From the cell containing the given text, extract its center point as [X, Y] coordinate. 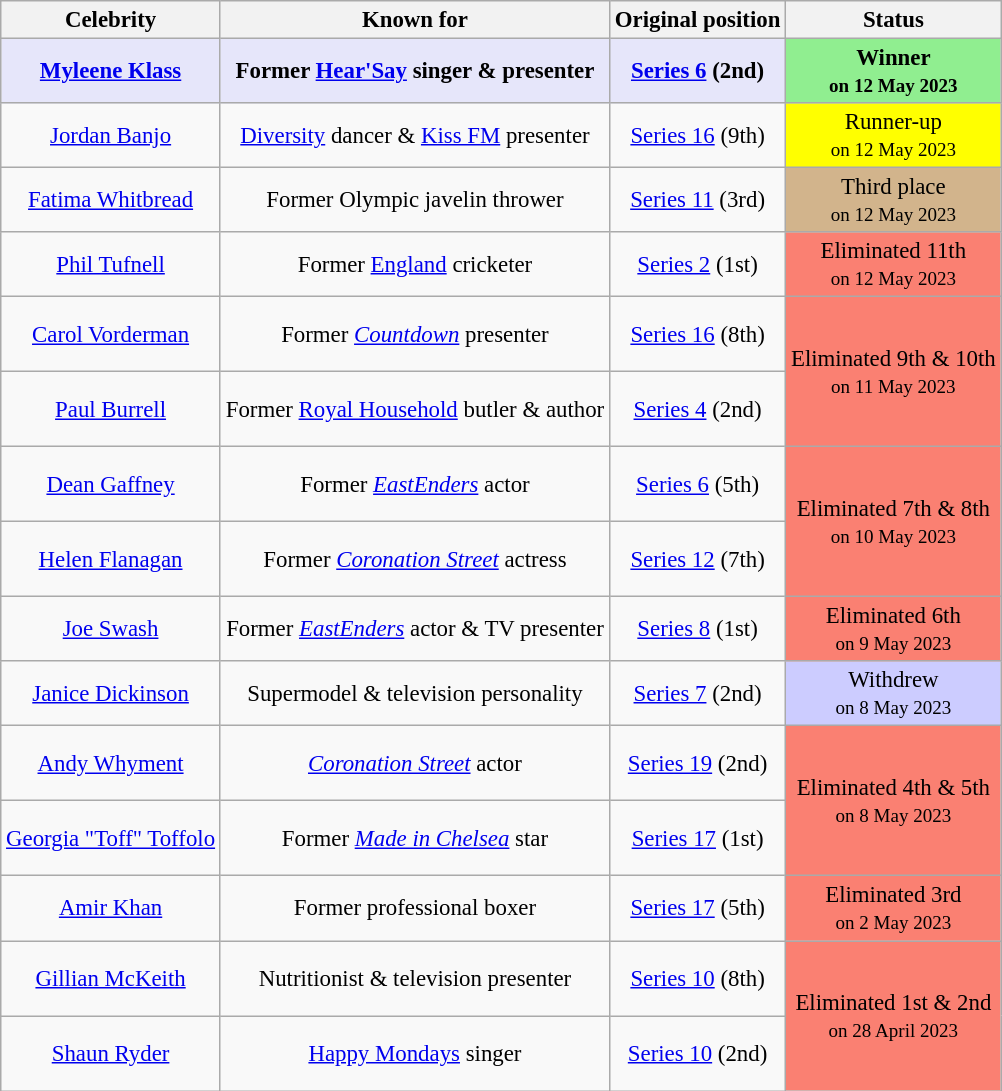
Former EastEnders actor & TV presenter [414, 630]
Third placeon 12 May 2023 [894, 200]
Former Royal Household butler & author [414, 410]
Eliminated 1st & 2ndon 28 April 2023 [894, 1016]
Series 8 (1st) [698, 630]
Former professional boxer [414, 908]
Former EastEnders actor [414, 484]
Series 16 (8th) [698, 334]
Series 11 (3rd) [698, 200]
Dean Gaffney [111, 484]
Series 10 (8th) [698, 978]
Nutritionist & television presenter [414, 978]
Helen Flanagan [111, 560]
Series 7 (2nd) [698, 694]
Eliminated 7th & 8thon 10 May 2023 [894, 522]
Supermodel & television personality [414, 694]
Gillian McKeith [111, 978]
Georgia "Toff" Toffolo [111, 838]
Celebrity [111, 20]
Joe Swash [111, 630]
Former Made in Chelsea star [414, 838]
Eliminated 3rdon 2 May 2023 [894, 908]
Jordan Banjo [111, 136]
Original position [698, 20]
Former Hear'Say singer & presenter [414, 72]
Series 6 (5th) [698, 484]
Former Countdown presenter [414, 334]
Series 4 (2nd) [698, 410]
Status [894, 20]
Series 17 (5th) [698, 908]
Carol Vorderman [111, 334]
Myleene Klass [111, 72]
Withdrewon 8 May 2023 [894, 694]
Runner-upon 12 May 2023 [894, 136]
Series 2 (1st) [698, 264]
Happy Mondays singer [414, 1054]
Series 6 (2nd) [698, 72]
Winneron 12 May 2023 [894, 72]
Janice Dickinson [111, 694]
Diversity dancer & Kiss FM presenter [414, 136]
Andy Whyment [111, 764]
Eliminated 4th & 5thon 8 May 2023 [894, 801]
Phil Tufnell [111, 264]
Series 19 (2nd) [698, 764]
Former Coronation Street actress [414, 560]
Eliminated 9th & 10thon 11 May 2023 [894, 372]
Coronation Street actor [414, 764]
Eliminated 11thon 12 May 2023 [894, 264]
Series 16 (9th) [698, 136]
Known for [414, 20]
Paul Burrell [111, 410]
Amir Khan [111, 908]
Series 12 (7th) [698, 560]
Eliminated 6thon 9 May 2023 [894, 630]
Series 10 (2nd) [698, 1054]
Shaun Ryder [111, 1054]
Fatima Whitbread [111, 200]
Former Olympic javelin thrower [414, 200]
Former England cricketer [414, 264]
Series 17 (1st) [698, 838]
